Extract the [x, y] coordinate from the center of the cell holding the provided text.  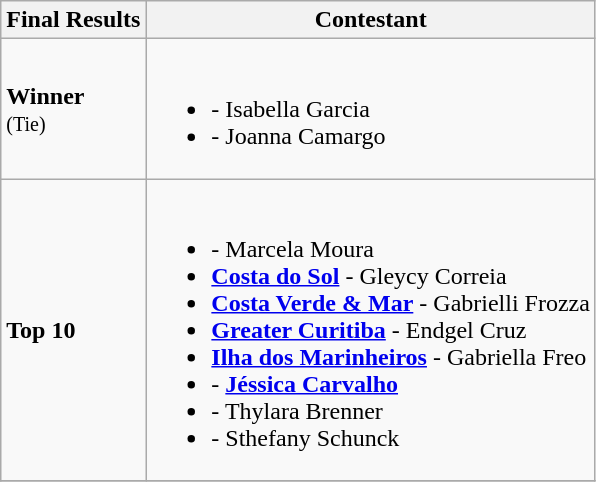
Final Results [74, 20]
Top 10 [74, 330]
Winner(Tie) [74, 109]
- Isabella Garcia - Joanna Camargo [371, 109]
Contestant [371, 20]
